Find where the given text appears and provide that cell's center as [x, y] coordinate. 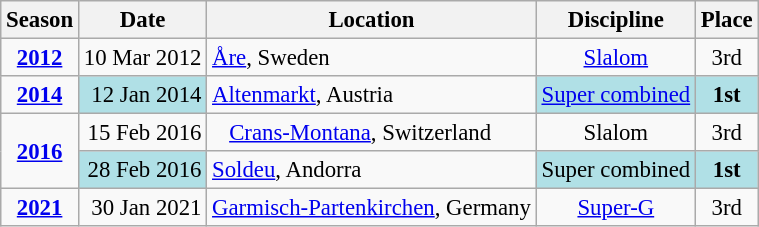
Altenmarkt, Austria [372, 95]
Location [372, 20]
Crans-Montana, Switzerland [372, 133]
Super-G [616, 208]
Discipline [616, 20]
30 Jan 2021 [142, 208]
10 Mar 2012 [142, 58]
Garmisch-Partenkirchen, Germany [372, 208]
12 Jan 2014 [142, 95]
Season [40, 20]
2012 [40, 58]
Date [142, 20]
28 Feb 2016 [142, 170]
Åre, Sweden [372, 58]
2016 [40, 152]
Place [726, 20]
15 Feb 2016 [142, 133]
Soldeu, Andorra [372, 170]
2021 [40, 208]
2014 [40, 95]
